Detect which cell encompasses the target text, then output its [X, Y] center coordinate. 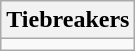
Tiebreakers [68, 20]
